For the text-containing cell, return its midpoint in (X, Y) coordinate format. 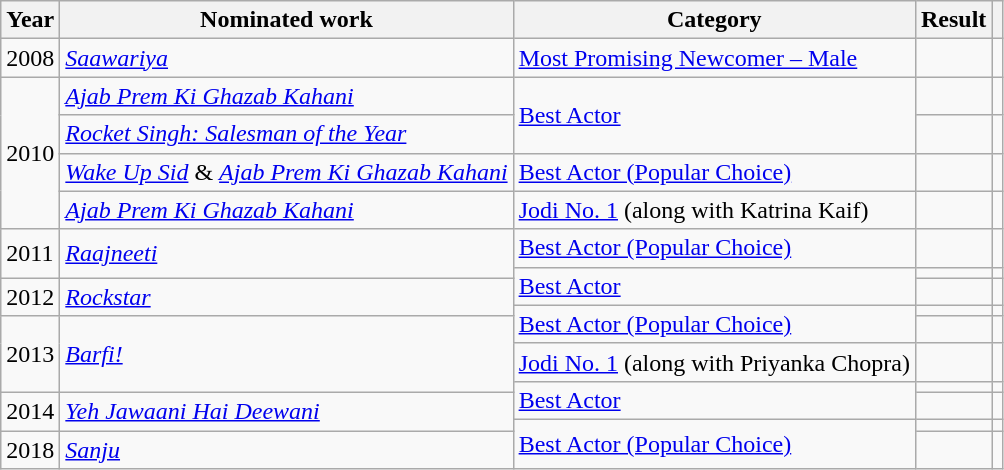
Wake Up Sid & Ajab Prem Ki Ghazab Kahani (286, 172)
Category (714, 20)
2011 (30, 254)
Saawariya (286, 58)
Year (30, 20)
2018 (30, 449)
Rockstar (286, 297)
Most Promising Newcomer – Male (714, 58)
2008 (30, 58)
Sanju (286, 449)
2013 (30, 354)
Jodi No. 1 (along with Katrina Kaif) (714, 210)
2010 (30, 153)
Barfi! (286, 354)
Jodi No. 1 (along with Priyanka Chopra) (714, 362)
Result (953, 20)
Rocket Singh: Salesman of the Year (286, 134)
Raajneeti (286, 254)
Nominated work (286, 20)
Yeh Jawaani Hai Deewani (286, 411)
2012 (30, 297)
2014 (30, 411)
